Return the (x, y) coordinate for the center point of the cell that contains the specified text.  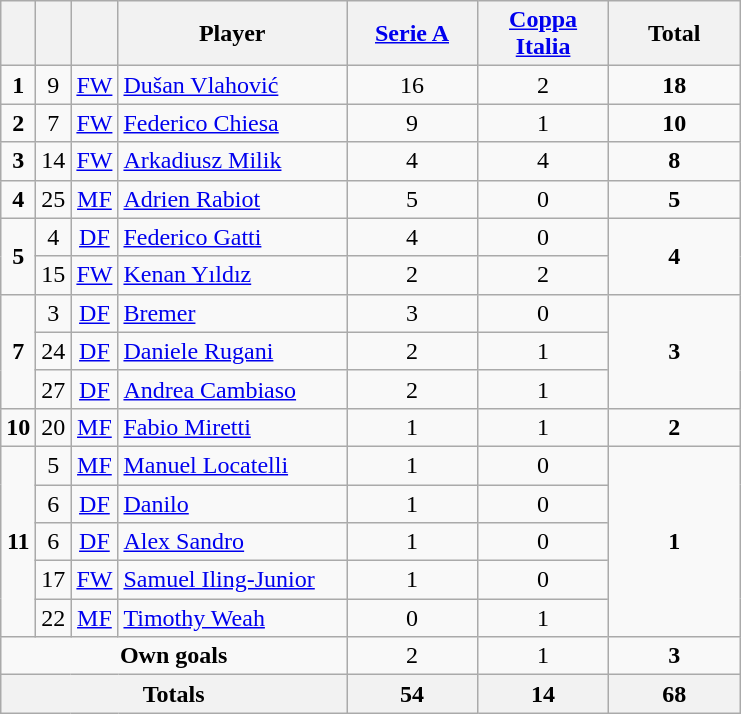
Andrea Cambiaso (232, 389)
Dušan Vlahović (232, 85)
Manuel Locatelli (232, 465)
Arkadiusz Milik (232, 161)
Player (232, 34)
25 (54, 199)
Kenan Yıldız (232, 275)
27 (54, 389)
11 (18, 541)
68 (674, 694)
Coppa Italia (544, 34)
Federico Chiesa (232, 123)
15 (54, 275)
Adrien Rabiot (232, 199)
Own goals (174, 656)
17 (54, 580)
24 (54, 351)
22 (54, 618)
Total (674, 34)
Alex Sandro (232, 542)
Samuel Iling-Junior (232, 580)
8 (674, 161)
Danilo (232, 503)
Federico Gatti (232, 237)
Serie A (412, 34)
Timothy Weah (232, 618)
54 (412, 694)
16 (412, 85)
20 (54, 427)
18 (674, 85)
Fabio Miretti (232, 427)
Daniele Rugani (232, 351)
Totals (174, 694)
Bremer (232, 313)
